Identify which cell holds the provided text, then report its [X, Y] central coordinate. 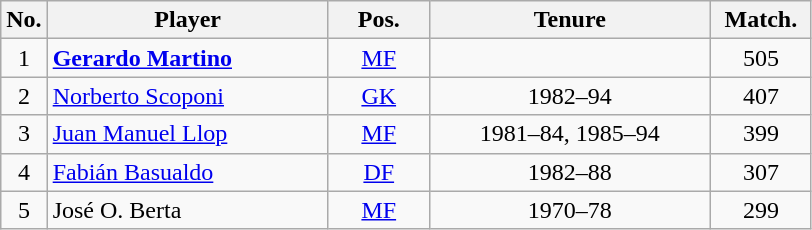
4 [24, 172]
Pos. [378, 20]
1982–94 [570, 96]
José O. Berta [188, 210]
307 [760, 172]
1982–88 [570, 172]
Gerardo Martino [188, 58]
No. [24, 20]
1 [24, 58]
Fabián Basualdo [188, 172]
Match. [760, 20]
5 [24, 210]
1981–84, 1985–94 [570, 134]
407 [760, 96]
Norberto Scoponi [188, 96]
399 [760, 134]
DF [378, 172]
Tenure [570, 20]
299 [760, 210]
505 [760, 58]
2 [24, 96]
Juan Manuel Llop [188, 134]
3 [24, 134]
GK [378, 96]
1970–78 [570, 210]
Player [188, 20]
